Scan for the cell matching the given text and deliver its (X, Y) coordinate at center. 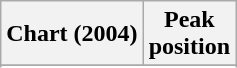
Peakposition (189, 34)
Chart (2004) (72, 34)
